Find where the given text appears and provide that cell's center as (X, Y) coordinate. 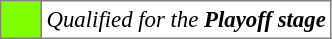
Qualified for the Playoff stage (186, 20)
